Identify which cell holds the provided text, then report its (X, Y) central coordinate. 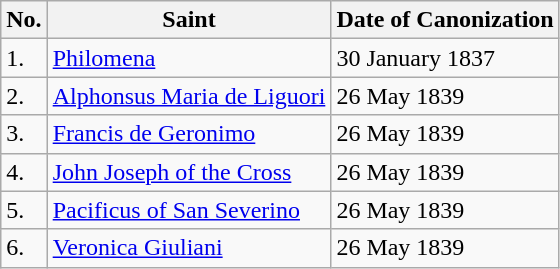
Date of Canonization (445, 20)
No. (24, 20)
Francis de Geronimo (189, 134)
2. (24, 96)
3. (24, 134)
5. (24, 210)
Veronica Giuliani (189, 248)
Philomena (189, 58)
Alphonsus Maria de Liguori (189, 96)
4. (24, 172)
1. (24, 58)
6. (24, 248)
Pacificus of San Severino (189, 210)
John Joseph of the Cross (189, 172)
Saint (189, 20)
30 January 1837 (445, 58)
